Extract the [x, y] coordinate from the center of the cell holding the provided text.  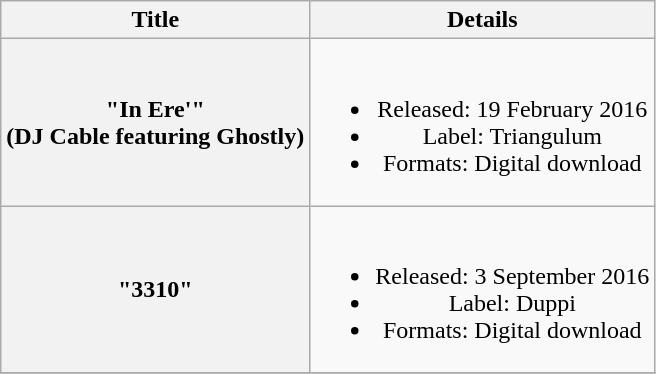
Title [156, 20]
Released: 19 February 2016Label: TriangulumFormats: Digital download [482, 122]
"In Ere'"(DJ Cable featuring Ghostly) [156, 122]
"3310" [156, 290]
Details [482, 20]
Released: 3 September 2016Label: DuppiFormats: Digital download [482, 290]
